Provide the [x, y] coordinate of the cell's center where the given text is located.  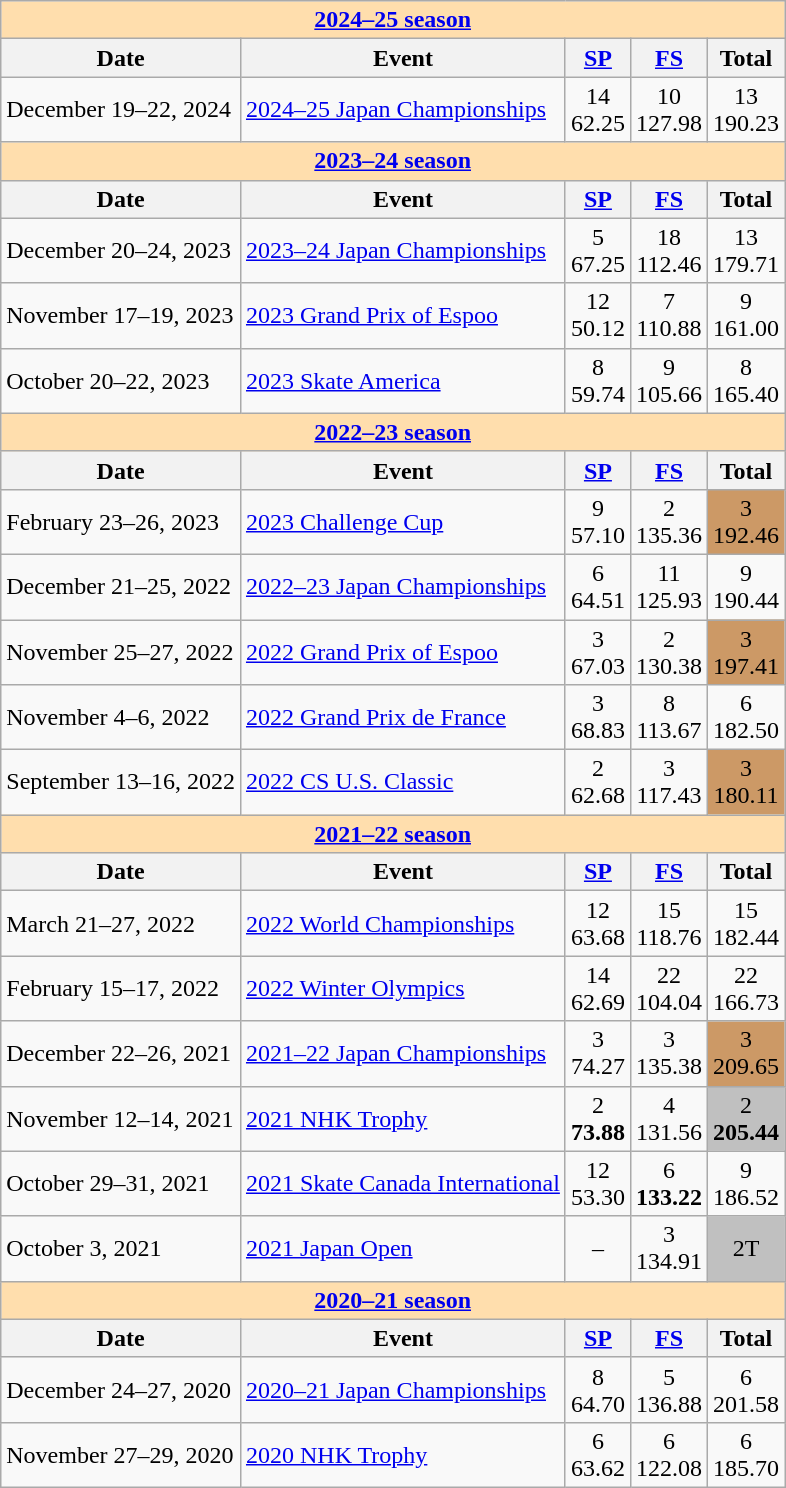
2022 World Championships [402, 924]
6 63.62 [598, 1454]
8 113.67 [668, 718]
2020 NHK Trophy [402, 1454]
3 135.38 [668, 1054]
2023–24 season [393, 161]
10 127.98 [668, 110]
2020–21 season [393, 1300]
2T [746, 1248]
2 205.44 [746, 1118]
2021 NHK Trophy [402, 1118]
15 118.76 [668, 924]
6 201.58 [746, 1390]
2 62.68 [598, 782]
3 209.65 [746, 1054]
15 182.44 [746, 924]
11 125.93 [668, 586]
October 20–22, 2023 [121, 380]
9 57.10 [598, 522]
8 165.40 [746, 380]
12 53.30 [598, 1184]
3 180.11 [746, 782]
October 3, 2021 [121, 1248]
2021–22 Japan Championships [402, 1054]
5 136.88 [668, 1390]
December 21–25, 2022 [121, 586]
9 190.44 [746, 586]
12 63.68 [598, 924]
2022 Grand Prix de France [402, 718]
3 67.03 [598, 652]
3 74.27 [598, 1054]
9 186.52 [746, 1184]
2 73.88 [598, 1118]
22 166.73 [746, 988]
6 133.22 [668, 1184]
13 179.71 [746, 250]
2 135.36 [668, 522]
2021 Skate Canada International [402, 1184]
13 190.23 [746, 110]
3 68.83 [598, 718]
December 20–24, 2023 [121, 250]
2024–25 season [393, 20]
14 62.69 [598, 988]
2023–24 Japan Championships [402, 250]
9 105.66 [668, 380]
12 50.12 [598, 316]
2022 Grand Prix of Espoo [402, 652]
18 112.46 [668, 250]
2022 CS U.S. Classic [402, 782]
4 131.56 [668, 1118]
December 19–22, 2024 [121, 110]
6 182.50 [746, 718]
3 134.91 [668, 1248]
December 24–27, 2020 [121, 1390]
6 185.70 [746, 1454]
6 122.08 [668, 1454]
2 130.38 [668, 652]
2020–21 Japan Championships [402, 1390]
February 23–26, 2023 [121, 522]
November 17–19, 2023 [121, 316]
3 192.46 [746, 522]
March 21–27, 2022 [121, 924]
November 4–6, 2022 [121, 718]
November 25–27, 2022 [121, 652]
2023 Challenge Cup [402, 522]
14 62.25 [598, 110]
2021–22 season [393, 834]
2022–23 Japan Championships [402, 586]
3 197.41 [746, 652]
2021 Japan Open [402, 1248]
2023 Skate America [402, 380]
2022–23 season [393, 432]
7 110.88 [668, 316]
9 161.00 [746, 316]
September 13–16, 2022 [121, 782]
8 59.74 [598, 380]
2024–25 Japan Championships [402, 110]
5 67.25 [598, 250]
October 29–31, 2021 [121, 1184]
2023 Grand Prix of Espoo [402, 316]
February 15–17, 2022 [121, 988]
3 117.43 [668, 782]
22 104.04 [668, 988]
2022 Winter Olympics [402, 988]
November 27–29, 2020 [121, 1454]
November 12–14, 2021 [121, 1118]
– [598, 1248]
8 64.70 [598, 1390]
December 22–26, 2021 [121, 1054]
6 64.51 [598, 586]
